Pinpoint the cell where the given text exists, returning its [X, Y] midpoint coordinate. 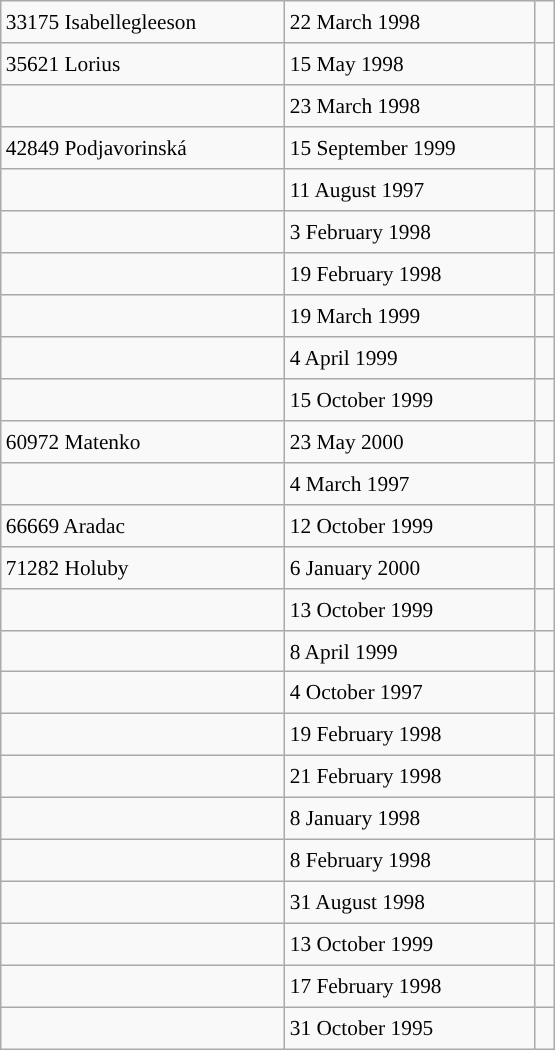
33175 Isabellegleeson [143, 22]
15 October 1999 [410, 399]
42849 Podjavorinská [143, 148]
60972 Matenko [143, 441]
66669 Aradac [143, 525]
31 October 1995 [410, 1028]
8 April 1999 [410, 651]
8 January 1998 [410, 819]
4 October 1997 [410, 693]
31 August 1998 [410, 903]
21 February 1998 [410, 777]
35621 Lorius [143, 64]
12 October 1999 [410, 525]
3 February 1998 [410, 232]
15 September 1999 [410, 148]
17 February 1998 [410, 986]
4 March 1997 [410, 483]
15 May 1998 [410, 64]
11 August 1997 [410, 190]
19 March 1999 [410, 316]
4 April 1999 [410, 358]
6 January 2000 [410, 567]
22 March 1998 [410, 22]
23 May 2000 [410, 441]
23 March 1998 [410, 106]
8 February 1998 [410, 861]
71282 Holuby [143, 567]
